Return the (X, Y) coordinate for the center point of the cell that contains the specified text.  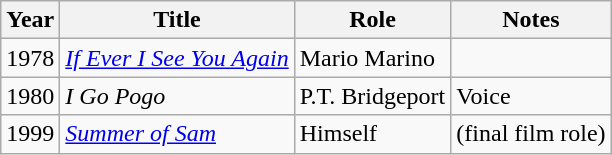
Himself (372, 134)
If Ever I See You Again (177, 58)
1978 (30, 58)
Notes (531, 20)
Role (372, 20)
1980 (30, 96)
Year (30, 20)
Mario Marino (372, 58)
1999 (30, 134)
I Go Pogo (177, 96)
Summer of Sam (177, 134)
Title (177, 20)
(final film role) (531, 134)
Voice (531, 96)
P.T. Bridgeport (372, 96)
